Return [X, Y] of the center of cell containing provided text 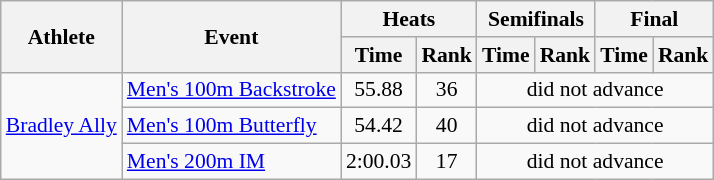
Athlete [62, 36]
Semifinals [536, 19]
Event [232, 36]
Men's 100m Butterfly [232, 126]
17 [446, 162]
Final [654, 19]
Bradley Ally [62, 126]
54.42 [378, 126]
55.88 [378, 90]
2:00.03 [378, 162]
Men's 100m Backstroke [232, 90]
40 [446, 126]
Men's 200m IM [232, 162]
36 [446, 90]
Heats [409, 19]
